Return the [X, Y] coordinate for the center point of the cell that contains the specified text.  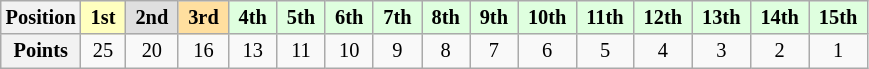
25 [104, 51]
6 [547, 51]
10th [547, 17]
2nd [152, 17]
12th [663, 17]
20 [152, 51]
1st [104, 17]
15th [838, 17]
6th [349, 17]
7th [397, 17]
2 [779, 51]
9 [397, 51]
4 [663, 51]
1 [838, 51]
13 [253, 51]
5 [604, 51]
5th [301, 17]
9th [494, 17]
13th [721, 17]
10 [349, 51]
11 [301, 51]
11th [604, 17]
3 [721, 51]
7 [494, 51]
4th [253, 17]
Position [41, 17]
16 [203, 51]
8 [446, 51]
3rd [203, 17]
14th [779, 17]
Points [41, 51]
8th [446, 17]
